Search for the cell housing the specified text and yield its [x, y] center coordinate. 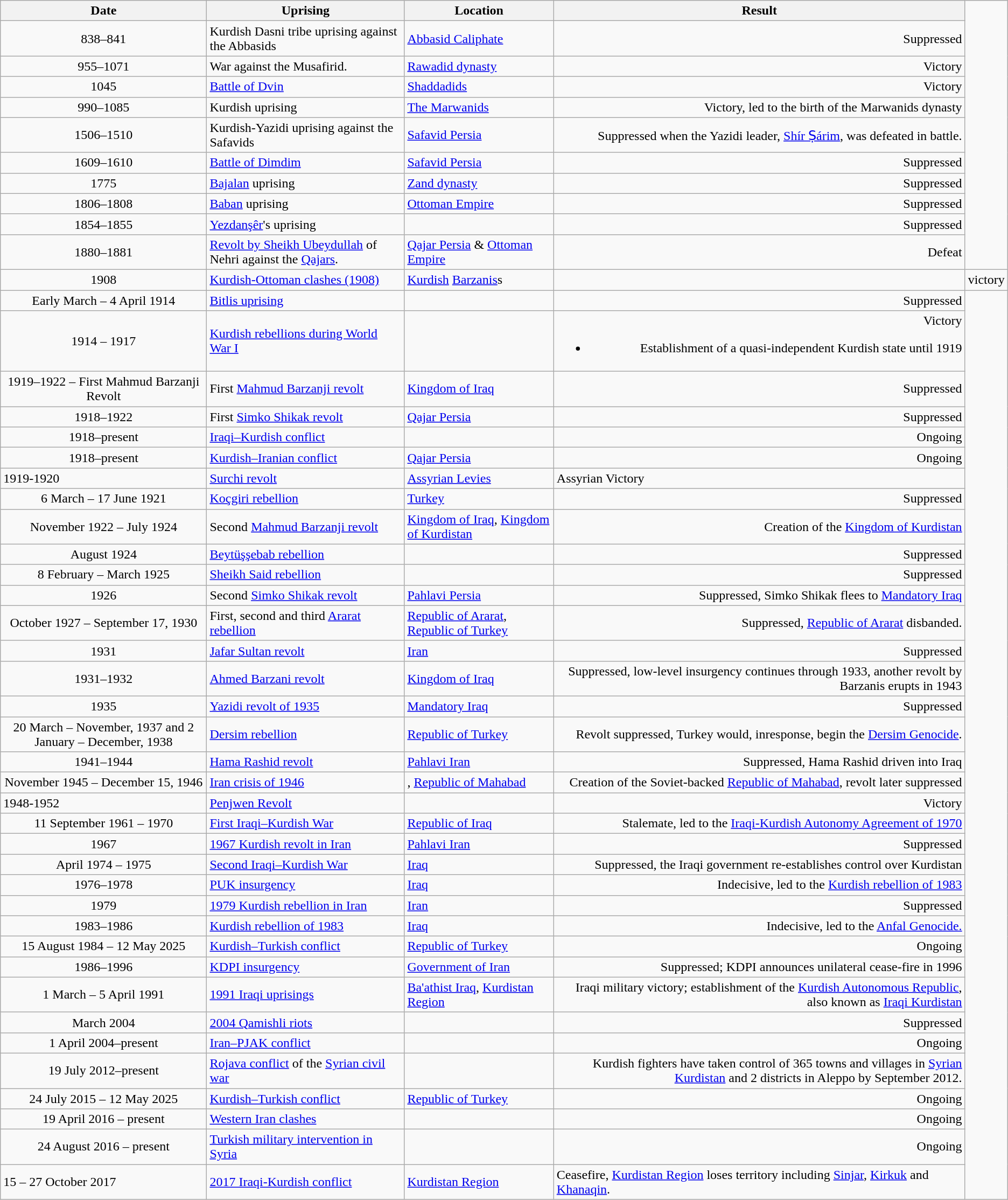
11 September 1961 – 1970 [103, 824]
2017 Iraqi-Kurdish conflict [306, 1182]
1775 [103, 183]
Qajar Persia & Ottoman Empire [479, 252]
1854–1855 [103, 224]
15 – 27 October 2017 [103, 1182]
1967 Kurdish revolt in Iran [306, 844]
Suppressed, Republic of Ararat disbanded. [759, 623]
1986–1996 [103, 967]
Surchi revolt [306, 478]
1880–1881 [103, 252]
The Marwanids [479, 107]
15 August 1984 – 12 May 2025 [103, 946]
8 February – March 1925 [103, 575]
19 July 2012–present [103, 1071]
1976–1978 [103, 885]
1941–1944 [103, 762]
Kurdish rebellions during World War I [306, 341]
Hama Rashid revolt [306, 762]
First Mahmud Barzanji revolt [306, 389]
1918–1922 [103, 417]
Ottoman Empire [479, 204]
August 1924 [103, 554]
Second Simko Shikak revolt [306, 595]
1919-1920 [103, 478]
Iraqi military victory; establishment of the Kurdish Autonomous Republic, also known as Iraqi Kurdistan [759, 994]
Suppressed when the Yazidi leader, Shír Ṣárim, was defeated in battle. [759, 135]
Suppressed, the Iraqi government re-establishes control over Kurdistan [759, 864]
Kurdish-Ottoman clashes (1908) [306, 280]
Yazidi revolt of 1935 [306, 706]
Ahmed Barzani revolt [306, 679]
Kurdish Dasni tribe uprising against the Abbasids [306, 39]
Rawadid dynasty [479, 66]
Kurdish rebellion of 1983 [306, 926]
Early March – 4 April 1914 [103, 300]
1979 [103, 905]
Assyrian Victory [759, 478]
Shaddadids [479, 87]
1 March – 5 April 1991 [103, 994]
KDPI insurgency [306, 967]
Kurdish–Iranian conflict [306, 458]
955–1071 [103, 66]
Kurdish uprising [306, 107]
Yezdanşêr's uprising [306, 224]
First Iraqi–Kurdish War [306, 824]
First Simko Shikak revolt [306, 417]
Jafar Sultan revolt [306, 651]
November 1922 – July 1924 [103, 527]
Revolt by Sheikh Ubeydullah of Nehri against the Qajars. [306, 252]
Western Iran clashes [306, 1119]
Republic of Iraq [479, 824]
Suppressed, Simko Shikak flees to Mandatory Iraq [759, 595]
Battle of Dimdim [306, 163]
1967 [103, 844]
October 1927 – September 17, 1930 [103, 623]
1931 [103, 651]
24 July 2015 – 12 May 2025 [103, 1098]
Iran crisis of 1946 [306, 783]
1914 – 1917 [103, 341]
838–841 [103, 39]
Dersim rebellion [306, 734]
Abbasid Caliphate [479, 39]
Result [759, 11]
Indecisive, led to the Anfal Genocide. [759, 926]
Government of Iran [479, 967]
19 April 2016 – present [103, 1119]
Zand dynasty [479, 183]
1935 [103, 706]
1931–1932 [103, 679]
Rojava conflict of the Syrian civil war [306, 1071]
6 March – 17 June 1921 [103, 499]
Victory, led to the birth of the Marwanids dynasty [759, 107]
Date [103, 11]
Beytüşşebab rebellion [306, 554]
Creation of the Soviet-backed Republic of Mahabad, revolt later suppressed [759, 783]
1806–1808 [103, 204]
November 1945 – December 15, 1946 [103, 783]
1948-1952 [103, 803]
1983–1986 [103, 926]
April 1974 – 1975 [103, 864]
Stalemate, led to the Iraqi-Kurdish Autonomy Agreement of 1970 [759, 824]
Second Mahmud Barzanji revolt [306, 527]
Ceasefire, Kurdistan Region loses territory including Sinjar, Kirkuk and Khanaqin. [759, 1182]
Suppressed, low-level insurgency continues through 1933, another revolt by Barzanis erupts in 1943 [759, 679]
Creation of the Kingdom of Kurdistan [759, 527]
March 2004 [103, 1022]
2004 Qamishli riots [306, 1022]
1 April 2004–present [103, 1043]
1506–1510 [103, 135]
Second Iraqi–Kurdish War [306, 864]
Mandatory Iraq [479, 706]
1979 Kurdish rebellion in Iran [306, 905]
Penjwen Revolt [306, 803]
Kurdistan Region [479, 1182]
Defeat [759, 252]
Kurdish fighters have taken control of 365 towns and villages in Syrian Kurdistan and 2 districts in Aleppo by September 2012. [759, 1071]
Assyrian Levies [479, 478]
990–1085 [103, 107]
Indecisive, led to the Kurdish rebellion of 1983 [759, 885]
Suppressed; KDPI announces unilateral cease-fire in 1996 [759, 967]
Suppressed, Hama Rashid driven into Iraq [759, 762]
24 August 2016 – present [103, 1147]
Baban uprising [306, 204]
Ba'athist Iraq, Kurdistan Region [479, 994]
Revolt suppressed, Turkey would, inresponse, begin the Dersim Genocide. [759, 734]
War against the Musafirid. [306, 66]
Kurdish Barzaniss [479, 280]
Bitlis uprising [306, 300]
victory [986, 280]
1919–1922 – First Mahmud Barzanji Revolt [103, 389]
Pahlavi Persia [479, 595]
Kurdish-Yazidi uprising against the Safavids [306, 135]
Turkish military intervention in Syria [306, 1147]
Iran–PJAK conflict [306, 1043]
Sheikh Said rebellion [306, 575]
20 March – November, 1937 and 2 January – December, 1938 [103, 734]
Kingdom of Iraq, Kingdom of Kurdistan [479, 527]
First, second and third Ararat rebellion [306, 623]
Koçgiri rebellion [306, 499]
1908 [103, 280]
Republic of Ararat, Republic of Turkey [479, 623]
1045 [103, 87]
Battle of Dvin [306, 87]
Location [479, 11]
1991 Iraqi uprisings [306, 994]
Bajalan uprising [306, 183]
Uprising [306, 11]
1609–1610 [103, 163]
, Republic of Mahabad [479, 783]
PUK insurgency [306, 885]
Iraqi–Kurdish conflict [306, 437]
Turkey [479, 499]
1926 [103, 595]
VictoryEstablishment of a quasi-independent Kurdish state until 1919 [759, 341]
